Output the (X, Y) coordinate of the center of the cell containing the given text.  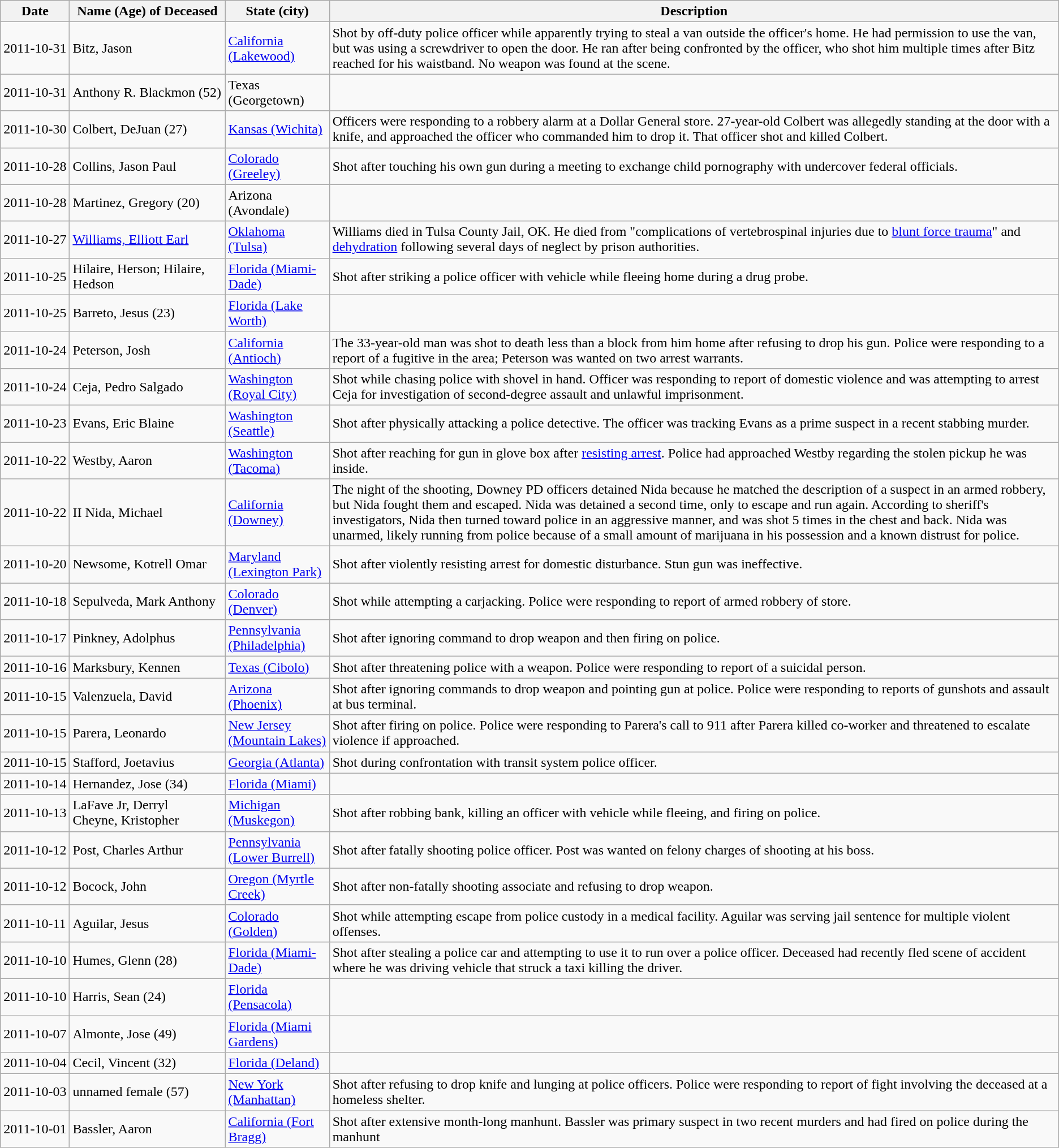
Description (694, 11)
Arizona (Phoenix) (277, 697)
Pennsylvania (Lower Burrell) (277, 849)
Shot after physically attacking a police detective. The officer was tracking Evans as a prime suspect in a recent stabbing murder. (694, 423)
Washington (Tacoma) (277, 460)
Peterson, Josh (147, 349)
California (Lakewood) (277, 48)
2011-10-23 (35, 423)
California (Fort Bragg) (277, 1129)
Parera, Leonardo (147, 733)
Pinkney, Adolphus (147, 638)
Colorado (Denver) (277, 602)
Humes, Glenn (28) (147, 960)
California (Downey) (277, 512)
Martinez, Gregory (20) (147, 202)
Colorado (Greeley) (277, 166)
Shot after ignoring command to drop weapon and then firing on police. (694, 638)
Shot while attempting escape from police custody in a medical facility. Aguilar was serving jail sentence for multiple violent offenses. (694, 923)
2011-10-03 (35, 1093)
Shot after non-fatally shooting associate and refusing to drop weapon. (694, 887)
2011-10-14 (35, 784)
Marksbury, Kennen (147, 667)
Shot after robbing bank, killing an officer with vehicle while fleeing, and firing on police. (694, 813)
Colbert, DeJuan (27) (147, 129)
II Nida, Michael (147, 512)
Name (Age) of Deceased (147, 11)
Bitz, Jason (147, 48)
Harris, Sean (24) (147, 996)
State (city) (277, 11)
Ceja, Pedro Salgado (147, 387)
Shot after fatally shooting police officer. Post was wanted on felony charges of shooting at his boss. (694, 849)
Maryland (Lexington Park) (277, 564)
Florida (Pensacola) (277, 996)
Washington (Seattle) (277, 423)
Shot after striking a police officer with vehicle while fleeing home during a drug probe. (694, 276)
Shot after violently resisting arrest for domestic disturbance. Stun gun was ineffective. (694, 564)
Shot after reaching for gun in glove box after resisting arrest. Police had approached Westby regarding the stolen pickup he was inside. (694, 460)
Almonte, Jose (49) (147, 1034)
2011-10-30 (35, 129)
2011-10-20 (35, 564)
Shot after ignoring commands to drop weapon and pointing gun at police. Police were responding to reports of gunshots and assault at bus terminal. (694, 697)
Post, Charles Arthur (147, 849)
Hilaire, Herson; Hilaire, Hedson (147, 276)
2011-10-07 (35, 1034)
2011-10-18 (35, 602)
Hernandez, Jose (34) (147, 784)
2011-10-16 (35, 667)
LaFave Jr, DerrylCheyne, Kristopher (147, 813)
Aguilar, Jesus (147, 923)
Evans, Eric Blaine (147, 423)
Stafford, Joetavius (147, 762)
Williams, Elliott Earl (147, 240)
2011-10-11 (35, 923)
Bassler, Aaron (147, 1129)
Shot after threatening police with a weapon. Police were responding to report of a suicidal person. (694, 667)
Florida (Lake Worth) (277, 313)
New Jersey (Mountain Lakes) (277, 733)
Cecil, Vincent (32) (147, 1063)
Pennsylvania (Philadelphia) (277, 638)
Shot while attempting a carjacking. Police were responding to report of armed robbery of store. (694, 602)
Shot after touching his own gun during a meeting to exchange child pornography with undercover federal officials. (694, 166)
unnamed female (57) (147, 1093)
Shot during confrontation with transit system police officer. (694, 762)
Oklahoma (Tulsa) (277, 240)
Valenzuela, David (147, 697)
New York (Manhattan) (277, 1093)
Bocock, John (147, 887)
Westby, Aaron (147, 460)
2011-10-01 (35, 1129)
Collins, Jason Paul (147, 166)
Shot after extensive month-long manhunt. Bassler was primary suspect in two recent murders and had fired on police during the manhunt (694, 1129)
2011-10-17 (35, 638)
Florida (Deland) (277, 1063)
Florida (Miami Gardens) (277, 1034)
Texas (Georgetown) (277, 93)
Newsome, Kotrell Omar (147, 564)
Colorado (Golden) (277, 923)
Kansas (Wichita) (277, 129)
Anthony R. Blackmon (52) (147, 93)
Michigan (Muskegon) (277, 813)
2011-10-13 (35, 813)
Date (35, 11)
2011-10-27 (35, 240)
Texas (Cibolo) (277, 667)
Sepulveda, Mark Anthony (147, 602)
Arizona (Avondale) (277, 202)
Barreto, Jesus (23) (147, 313)
California (Antioch) (277, 349)
Georgia (Atlanta) (277, 762)
2011-10-04 (35, 1063)
Florida (Miami) (277, 784)
Washington (Royal City) (277, 387)
Oregon (Myrtle Creek) (277, 887)
